Locate the cell with the specified text and output its [X, Y] center coordinate. 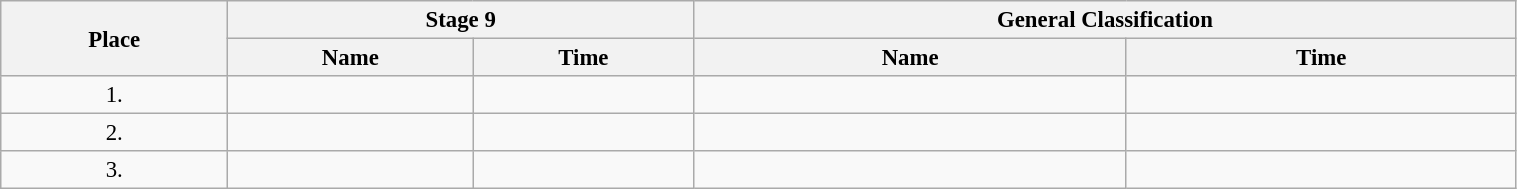
Stage 9 [461, 20]
General Classification [1105, 20]
2. [114, 133]
3. [114, 170]
Place [114, 38]
1. [114, 95]
